Search for the cell housing the specified text and yield its [x, y] center coordinate. 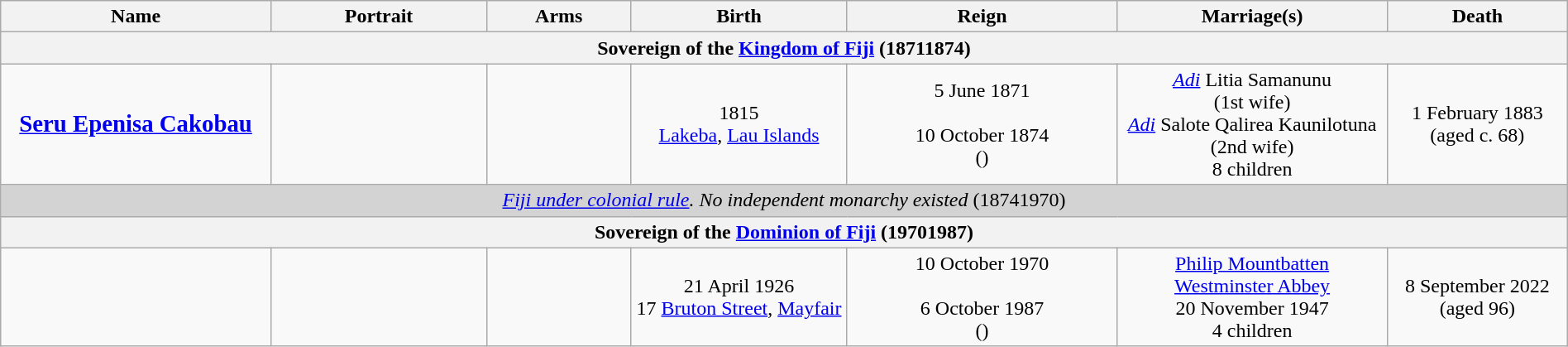
8 September 2022(aged 96) [1477, 296]
Marriage(s) [1252, 17]
Philip MountbattenWestminster Abbey20 November 19474 children [1252, 296]
Arms [559, 17]
5 June 187110 October 1874() [982, 124]
10 October 1970 6 October 1987() [982, 296]
Sovereign of the Dominion of Fiji (19701987) [784, 232]
Reign [982, 17]
21 April 192617 Bruton Street, Mayfair [739, 296]
Death [1477, 17]
1815Lakeba, Lau Islands [739, 124]
1 February 1883(aged c. 68) [1477, 124]
Sovereign of the Kingdom of Fiji (18711874) [784, 48]
Birth [739, 17]
Seru Epenisa Cakobau [136, 124]
Fiji under colonial rule. No independent monarchy existed (18741970) [784, 200]
Name [136, 17]
Portrait [379, 17]
Adi Litia Samanunu(1st wife)Adi Salote Qalirea Kaunilotuna(2nd wife)8 children [1252, 124]
